Output the (X, Y) coordinate of the center of the cell containing the given text.  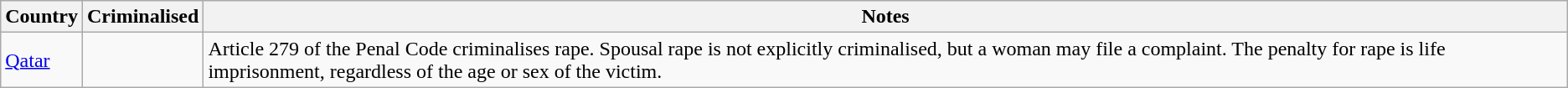
Notes (885, 17)
Country (42, 17)
Qatar (42, 60)
Criminalised (142, 17)
